Find where the given text appears and provide that cell's center as (X, Y) coordinate. 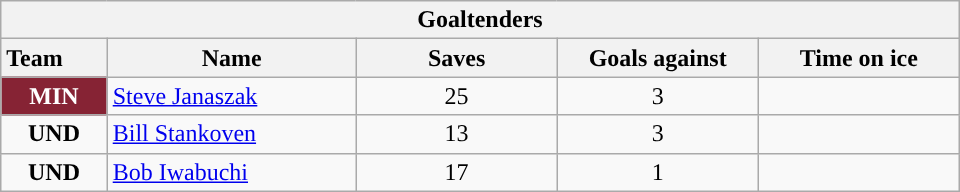
MIN (54, 96)
Steve Janaszak (232, 96)
Saves (456, 58)
Bill Stankoven (232, 134)
17 (456, 172)
Name (232, 58)
13 (456, 134)
Time on ice (858, 58)
Bob Iwabuchi (232, 172)
Goaltenders (480, 20)
Goals against (658, 58)
25 (456, 96)
Team (54, 58)
1 (658, 172)
